Provide the [x, y] coordinate of the cell's center where the given text is located.  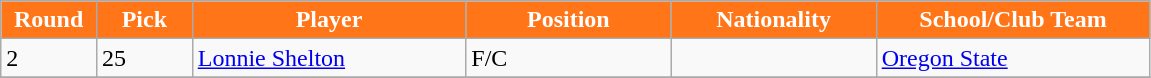
2 [49, 58]
Oregon State [1013, 58]
Pick [144, 20]
25 [144, 58]
Lonnie Shelton [329, 58]
Round [49, 20]
School/Club Team [1013, 20]
Nationality [774, 20]
Position [568, 20]
Player [329, 20]
F/C [568, 58]
